Provide the [X, Y] coordinate of the cell's center where the given text is located.  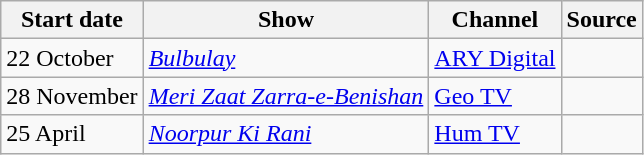
28 November [72, 96]
Show [286, 20]
Channel [495, 20]
Source [602, 20]
Start date [72, 20]
Meri Zaat Zarra-e-Benishan [286, 96]
25 April [72, 134]
22 October [72, 58]
ARY Digital [495, 58]
Noorpur Ki Rani [286, 134]
Hum TV [495, 134]
Geo TV [495, 96]
Bulbulay [286, 58]
